Determine the [X, Y] coordinate at the center of the cell enclosing the given text.  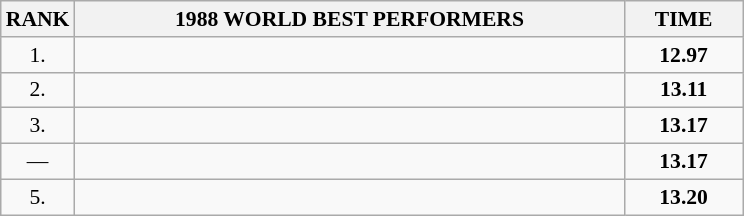
2. [38, 90]
13.20 [684, 197]
TIME [684, 19]
1. [38, 55]
12.97 [684, 55]
1988 WORLD BEST PERFORMERS [349, 19]
RANK [38, 19]
5. [38, 197]
13.11 [684, 90]
— [38, 162]
3. [38, 126]
